Scan for the cell matching the given text and deliver its [x, y] coordinate at center. 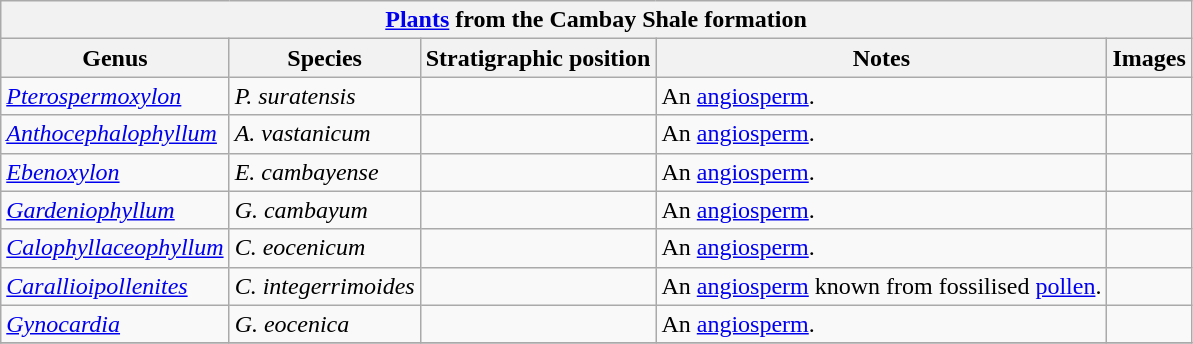
Gynocardia [115, 324]
P. suratensis [324, 96]
Carallioipollenites [115, 286]
C. integerrimoides [324, 286]
Ebenoxylon [115, 172]
Gardeniophyllum [115, 210]
Calophyllaceophyllum [115, 248]
Anthocephalophyllum [115, 134]
Plants from the Cambay Shale formation [596, 20]
Stratigraphic position [538, 58]
Pterospermoxylon [115, 96]
G. eocenica [324, 324]
E. cambayense [324, 172]
Genus [115, 58]
G. cambayum [324, 210]
Species [324, 58]
Images [1149, 58]
C. eocenicum [324, 248]
Notes [882, 58]
A. vastanicum [324, 134]
An angiosperm known from fossilised pollen. [882, 286]
